Provide the (X, Y) coordinate of the cell's center where the given text is located.  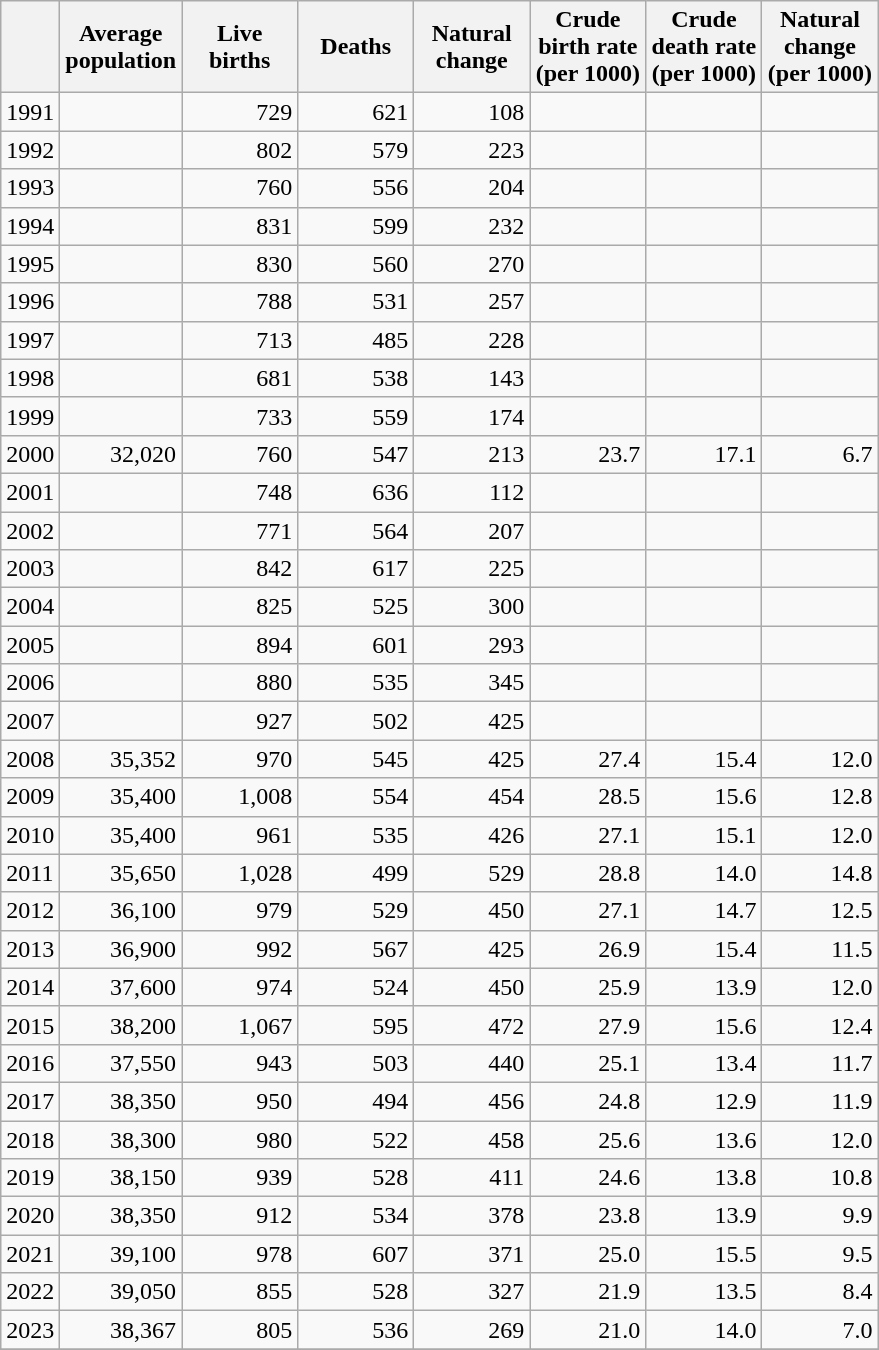
12.8 (820, 797)
2008 (30, 759)
1994 (30, 226)
802 (240, 150)
39,100 (121, 1254)
21.0 (588, 1330)
8.4 (820, 1292)
1999 (30, 416)
2006 (30, 683)
345 (472, 683)
35,650 (121, 873)
15.5 (704, 1254)
327 (472, 1292)
13.4 (704, 1063)
28.5 (588, 797)
Deaths (356, 47)
204 (472, 188)
23.8 (588, 1216)
2000 (30, 454)
426 (472, 835)
595 (356, 1025)
805 (240, 1330)
2014 (30, 987)
2001 (30, 492)
143 (472, 378)
1998 (30, 378)
617 (356, 569)
534 (356, 1216)
1,028 (240, 873)
378 (472, 1216)
607 (356, 1254)
522 (356, 1139)
11.9 (820, 1101)
855 (240, 1292)
23.7 (588, 454)
35,352 (121, 759)
912 (240, 1216)
927 (240, 721)
545 (356, 759)
12.9 (704, 1101)
Average population (121, 47)
2004 (30, 607)
36,100 (121, 911)
2016 (30, 1063)
2018 (30, 1139)
6.7 (820, 454)
536 (356, 1330)
1,067 (240, 1025)
556 (356, 188)
21.9 (588, 1292)
1996 (30, 302)
502 (356, 721)
27.4 (588, 759)
24.6 (588, 1178)
27.9 (588, 1025)
842 (240, 569)
943 (240, 1063)
257 (472, 302)
36,900 (121, 949)
223 (472, 150)
564 (356, 531)
499 (356, 873)
25.6 (588, 1139)
2017 (30, 1101)
Crude death rate (per 1000) (704, 47)
494 (356, 1101)
1997 (30, 340)
1992 (30, 150)
970 (240, 759)
1995 (30, 264)
13.8 (704, 1178)
2022 (30, 1292)
567 (356, 949)
621 (356, 112)
37,550 (121, 1063)
411 (472, 1178)
17.1 (704, 454)
38,200 (121, 1025)
559 (356, 416)
2011 (30, 873)
636 (356, 492)
2015 (30, 1025)
12.5 (820, 911)
601 (356, 645)
579 (356, 150)
25.9 (588, 987)
112 (472, 492)
293 (472, 645)
25.0 (588, 1254)
32,020 (121, 454)
939 (240, 1178)
10.8 (820, 1178)
599 (356, 226)
458 (472, 1139)
270 (472, 264)
Natural change (472, 47)
7.0 (820, 1330)
2007 (30, 721)
2013 (30, 949)
748 (240, 492)
12.4 (820, 1025)
11.5 (820, 949)
9.5 (820, 1254)
Crude birth rate (per 1000) (588, 47)
108 (472, 112)
38,367 (121, 1330)
232 (472, 226)
Live births (240, 47)
2021 (30, 1254)
2005 (30, 645)
830 (240, 264)
554 (356, 797)
560 (356, 264)
13.6 (704, 1139)
880 (240, 683)
456 (472, 1101)
974 (240, 987)
992 (240, 949)
2012 (30, 911)
538 (356, 378)
2009 (30, 797)
39,050 (121, 1292)
2002 (30, 531)
207 (472, 531)
733 (240, 416)
13.5 (704, 1292)
440 (472, 1063)
2010 (30, 835)
Natural change (per 1000) (820, 47)
503 (356, 1063)
831 (240, 226)
15.1 (704, 835)
729 (240, 112)
531 (356, 302)
26.9 (588, 949)
713 (240, 340)
454 (472, 797)
228 (472, 340)
371 (472, 1254)
980 (240, 1139)
2023 (30, 1330)
14.7 (704, 911)
9.9 (820, 1216)
2020 (30, 1216)
485 (356, 340)
37,600 (121, 987)
524 (356, 987)
2019 (30, 1178)
472 (472, 1025)
788 (240, 302)
38,300 (121, 1139)
825 (240, 607)
25.1 (588, 1063)
11.7 (820, 1063)
1,008 (240, 797)
961 (240, 835)
1993 (30, 188)
24.8 (588, 1101)
174 (472, 416)
38,150 (121, 1178)
771 (240, 531)
547 (356, 454)
525 (356, 607)
894 (240, 645)
28.8 (588, 873)
213 (472, 454)
978 (240, 1254)
950 (240, 1101)
225 (472, 569)
300 (472, 607)
681 (240, 378)
2003 (30, 569)
1991 (30, 112)
14.8 (820, 873)
269 (472, 1330)
979 (240, 911)
